Detect which cell encompasses the target text, then output its (X, Y) center coordinate. 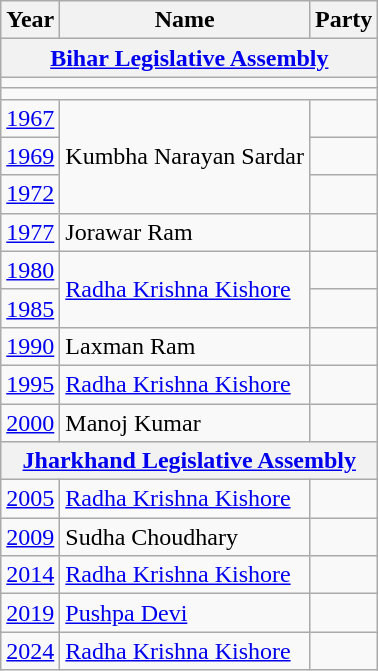
Year (30, 20)
Kumbha Narayan Sardar (185, 156)
Name (185, 20)
2014 (30, 575)
Bihar Legislative Assembly (190, 58)
Jharkhand Legislative Assembly (190, 461)
1995 (30, 384)
Pushpa Devi (185, 613)
2005 (30, 499)
1972 (30, 194)
2019 (30, 613)
Jorawar Ram (185, 232)
2009 (30, 537)
2000 (30, 423)
1977 (30, 232)
Party (343, 20)
1969 (30, 156)
1985 (30, 308)
1980 (30, 270)
Sudha Choudhary (185, 537)
1990 (30, 346)
2024 (30, 651)
Laxman Ram (185, 346)
Manoj Kumar (185, 423)
1967 (30, 118)
